Capture the cell that displays the provided text and extract its [X, Y] central coordinate. 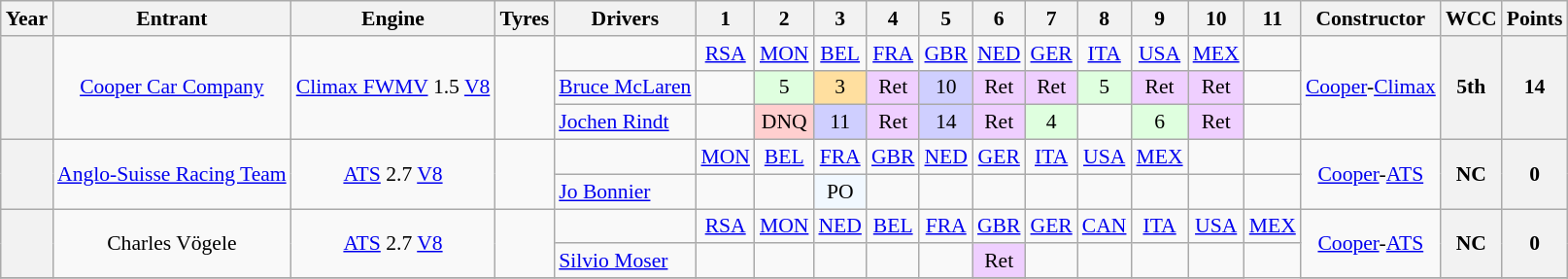
Bruce McLaren [625, 87]
CAN [1105, 227]
Entrant [172, 18]
Cooper Car Company [172, 87]
Constructor [1371, 18]
Drivers [625, 18]
9 [1160, 18]
Points [1535, 18]
Year [27, 18]
1 [725, 18]
Cooper-Climax [1371, 87]
Engine [393, 18]
Climax FWMV 1.5 V8 [393, 87]
7 [1051, 18]
2 [785, 18]
Anglo-Suisse Racing Team [172, 175]
WCC [1471, 18]
Jochen Rindt [625, 122]
8 [1105, 18]
Silvio Moser [625, 262]
PO [839, 192]
Charles Vögele [172, 243]
5th [1471, 87]
DNQ [785, 122]
Jo Bonnier [625, 192]
Tyres [525, 18]
